Capture the cell that displays the provided text and extract its (X, Y) central coordinate. 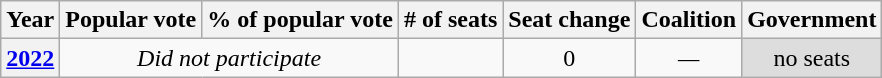
Year (30, 20)
Government (812, 20)
Popular vote (131, 20)
Seat change (570, 20)
0 (570, 58)
2022 (30, 58)
— (689, 58)
Coalition (689, 20)
% of popular vote (300, 20)
# of seats (450, 20)
Did not participate (230, 58)
no seats (812, 58)
